Search for the cell housing the specified text and yield its [x, y] center coordinate. 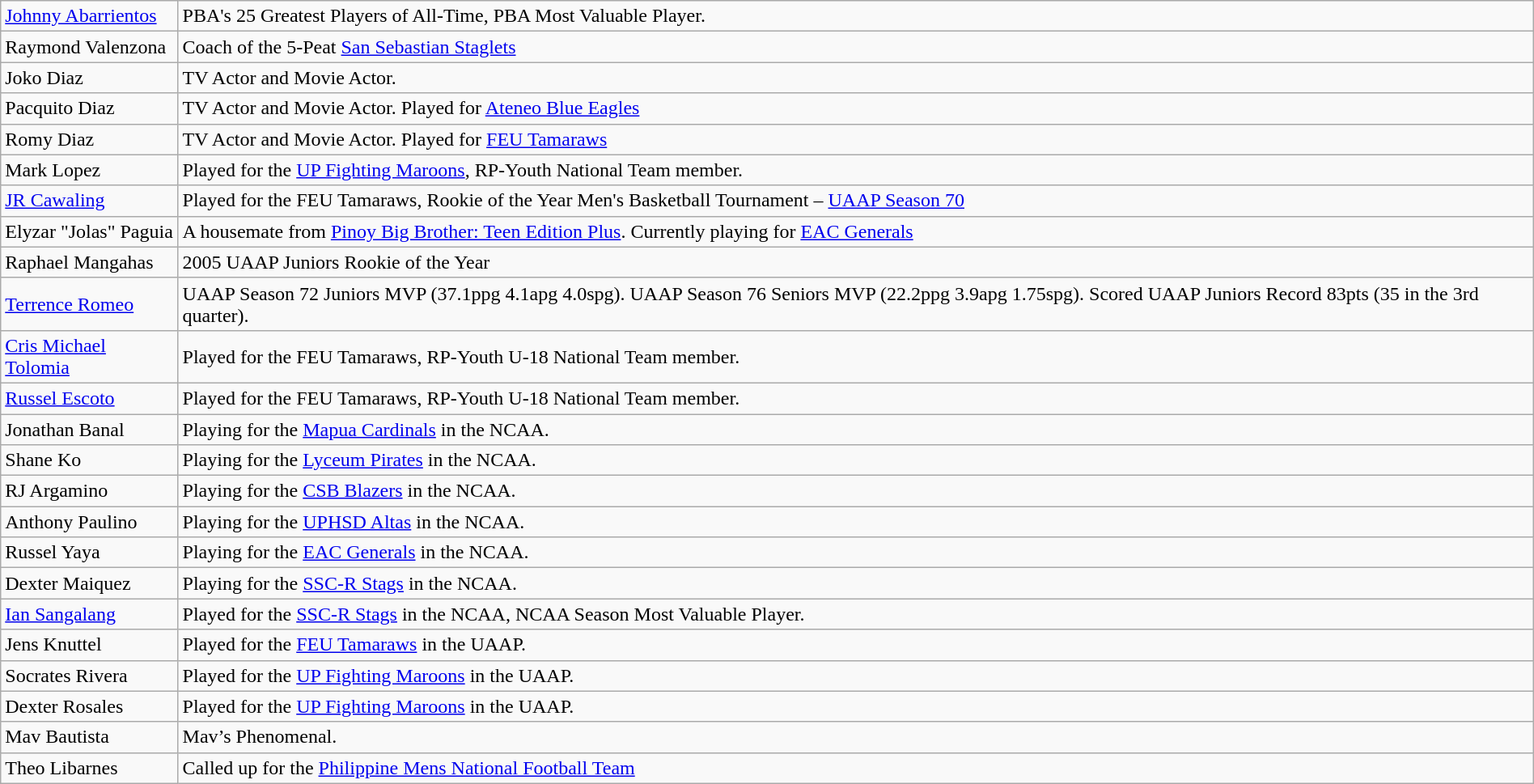
Raymond Valenzona [89, 47]
Playing for the EAC Generals in the NCAA. [856, 553]
Played for the SSC-R Stags in the NCAA, NCAA Season Most Valuable Player. [856, 614]
Played for the FEU Tamaraws in the UAAP. [856, 645]
Theo Libarnes [89, 768]
Playing for the Mapua Cardinals in the NCAA. [856, 430]
Anthony Paulino [89, 522]
Coach of the 5-Peat San Sebastian Staglets [856, 47]
Socrates Rivera [89, 676]
Playing for the SSC-R Stags in the NCAA. [856, 583]
Called up for the Philippine Mens National Football Team [856, 768]
Cris Michael Tolomia [89, 356]
Johnny Abarrientos [89, 16]
Elyzar "Jolas" Paguia [89, 231]
Playing for the UPHSD Altas in the NCAA. [856, 522]
Shane Ko [89, 460]
Dexter Maiquez [89, 583]
Mav Bautista [89, 737]
Russel Escoto [89, 398]
2005 UAAP Juniors Rookie of the Year [856, 262]
Ian Sangalang [89, 614]
Terrence Romeo [89, 304]
Romy Diaz [89, 139]
Played for the FEU Tamaraws, Rookie of the Year Men's Basketball Tournament – UAAP Season 70 [856, 201]
Raphael Mangahas [89, 262]
Mav’s Phenomenal. [856, 737]
Pacquito Diaz [89, 108]
RJ Argamino [89, 491]
A housemate from Pinoy Big Brother: Teen Edition Plus. Currently playing for EAC Generals [856, 231]
TV Actor and Movie Actor. Played for Ateneo Blue Eagles [856, 108]
Russel Yaya [89, 553]
JR Cawaling [89, 201]
Mark Lopez [89, 170]
Playing for the Lyceum Pirates in the NCAA. [856, 460]
Dexter Rosales [89, 706]
Joko Diaz [89, 78]
TV Actor and Movie Actor. Played for FEU Tamaraws [856, 139]
Playing for the CSB Blazers in the NCAA. [856, 491]
PBA's 25 Greatest Players of All-Time, PBA Most Valuable Player. [856, 16]
Jens Knuttel [89, 645]
Jonathan Banal [89, 430]
TV Actor and Movie Actor. [856, 78]
Played for the UP Fighting Maroons, RP-Youth National Team member. [856, 170]
